Return the [X, Y] coordinate for the center point of the cell that contains the specified text.  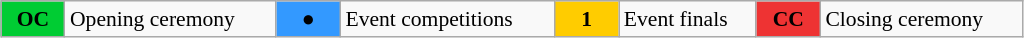
● [308, 19]
OC [33, 19]
CC [788, 19]
1 [587, 19]
Opening ceremony [170, 19]
Event competitions [447, 19]
Closing ceremony [922, 19]
Event finals [688, 19]
